Provide the [x, y] coordinate of the cell's center where the given text is located.  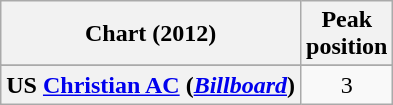
Peakposition [347, 34]
US Christian AC (Billboard) [151, 85]
Chart (2012) [151, 34]
3 [347, 85]
